Pinpoint the cell where the given text exists, returning its [x, y] midpoint coordinate. 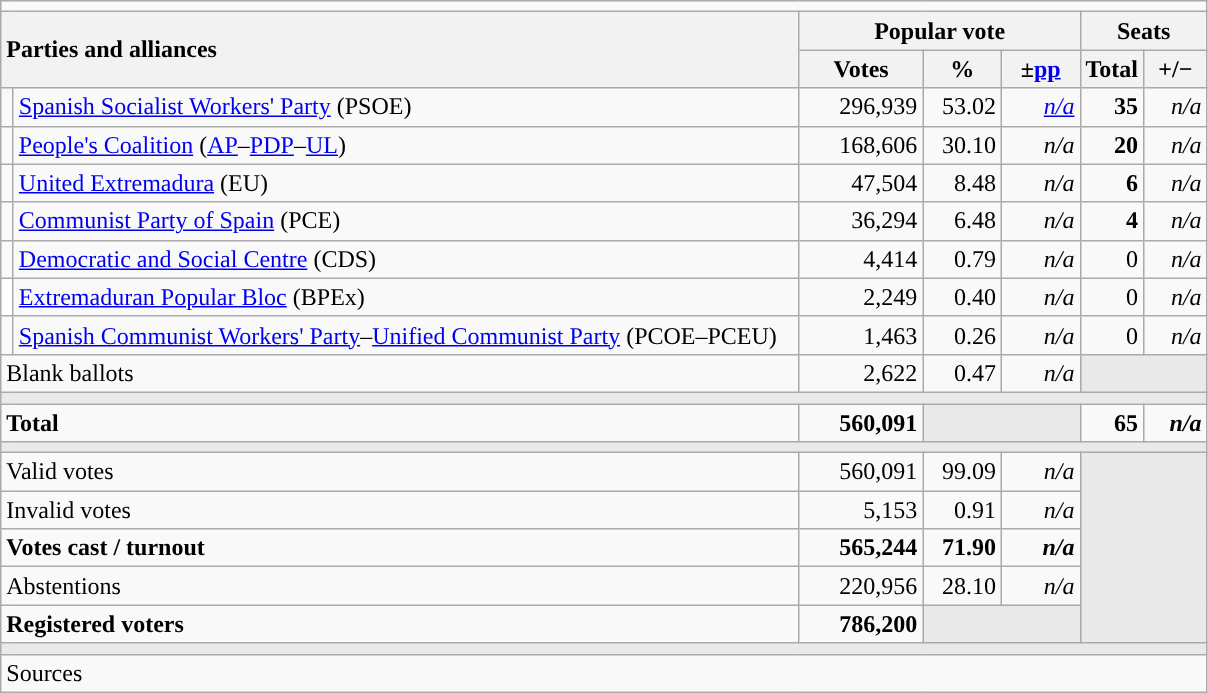
4 [1112, 221]
47,504 [861, 183]
Blank ballots [400, 373]
2,249 [861, 297]
53.02 [962, 107]
1,463 [861, 335]
296,939 [861, 107]
Invalid votes [400, 510]
Seats [1144, 31]
220,956 [861, 586]
65 [1112, 423]
Valid votes [400, 472]
5,153 [861, 510]
99.09 [962, 472]
71.90 [962, 548]
Parties and alliances [400, 50]
35 [1112, 107]
0.47 [962, 373]
Spanish Socialist Workers' Party (PSOE) [406, 107]
0.79 [962, 259]
+/− [1176, 69]
6.48 [962, 221]
2,622 [861, 373]
0.26 [962, 335]
6 [1112, 183]
Extremaduran Popular Bloc (BPEx) [406, 297]
36,294 [861, 221]
Sources [604, 673]
Votes cast / turnout [400, 548]
United Extremadura (EU) [406, 183]
28.10 [962, 586]
Popular vote [940, 31]
0.40 [962, 297]
Votes [861, 69]
±pp [1040, 69]
Registered voters [400, 624]
168,606 [861, 145]
4,414 [861, 259]
786,200 [861, 624]
30.10 [962, 145]
565,244 [861, 548]
20 [1112, 145]
0.91 [962, 510]
Abstentions [400, 586]
Democratic and Social Centre (CDS) [406, 259]
Communist Party of Spain (PCE) [406, 221]
Spanish Communist Workers' Party–Unified Communist Party (PCOE–PCEU) [406, 335]
8.48 [962, 183]
% [962, 69]
People's Coalition (AP–PDP–UL) [406, 145]
